Output the [x, y] coordinate of the center of the cell containing the given text.  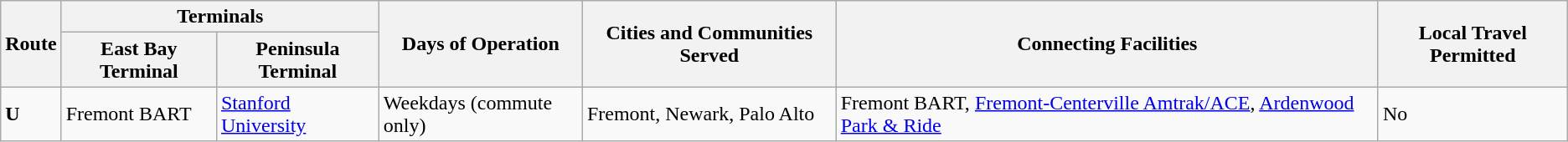
Local Travel Permitted [1473, 43]
U [31, 114]
Fremont BART, Fremont-Centerville Amtrak/ACE, Ardenwood Park & Ride [1107, 114]
Fremont, Newark, Palo Alto [709, 114]
Route [31, 43]
Cities and Communities Served [709, 43]
Peninsula Terminal [297, 60]
Connecting Facilities [1107, 43]
Fremont BART [139, 114]
Weekdays (commute only) [481, 114]
Stanford University [297, 114]
Terminals [219, 17]
No [1473, 114]
Days of Operation [481, 43]
East Bay Terminal [139, 60]
